Identify which cell holds the provided text, then report its (x, y) central coordinate. 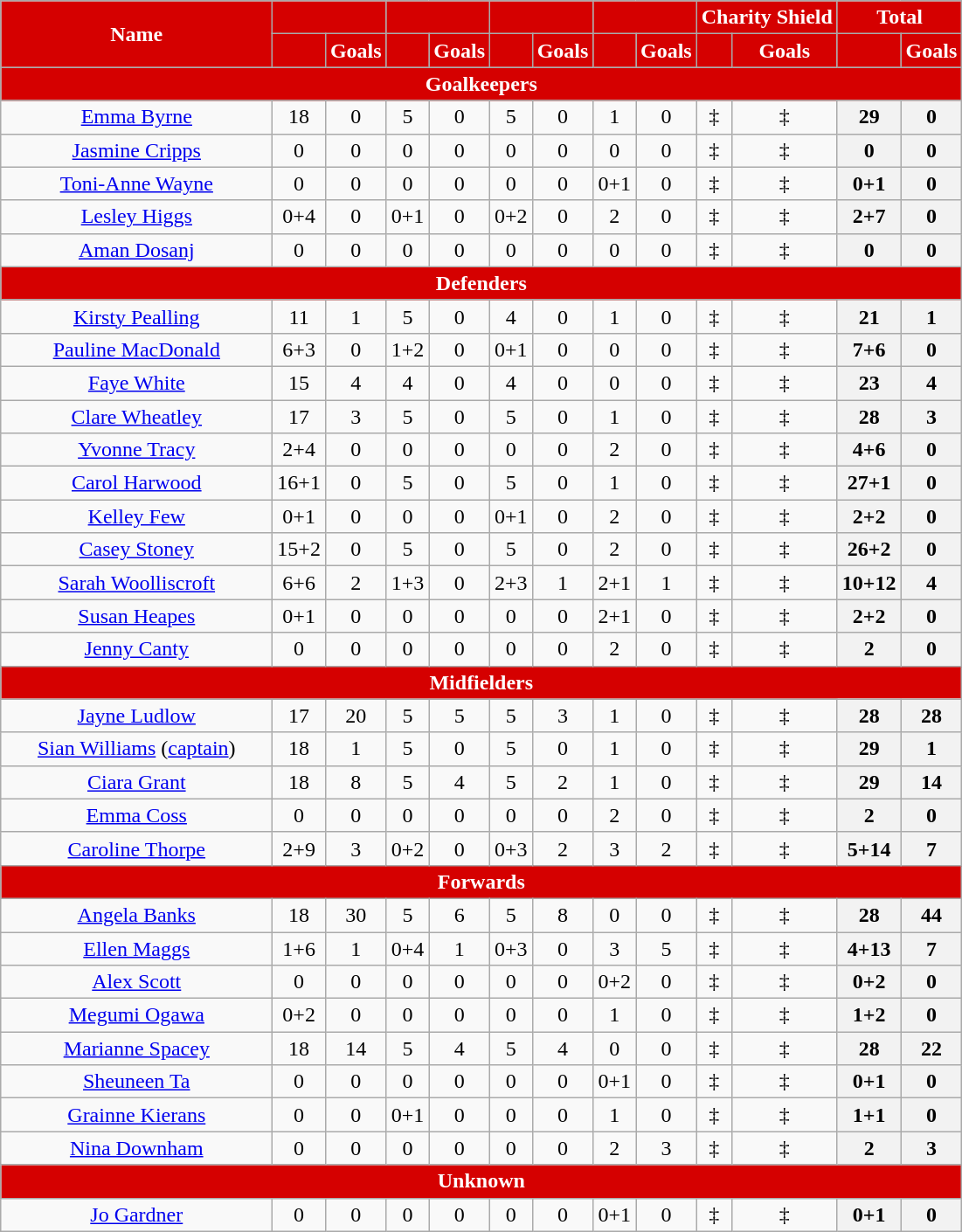
Emma Coss (136, 815)
Toni-Anne Wayne (136, 183)
Angela Banks (136, 915)
Faye White (136, 383)
Sheuneen Ta (136, 1082)
1+3 (407, 583)
Jenny Canty (136, 649)
4+13 (869, 948)
Midfielders (481, 682)
1+6 (299, 948)
4+6 (869, 450)
Megumi Ogawa (136, 1015)
Name (136, 34)
Nina Downham (136, 1148)
44 (931, 915)
Ellen Maggs (136, 948)
10+12 (869, 583)
23 (869, 383)
20 (356, 716)
Grainne Kierans (136, 1115)
5+14 (869, 848)
6+6 (299, 583)
Defenders (481, 283)
Caroline Thorpe (136, 848)
Goalkeepers (481, 84)
Jayne Ludlow (136, 716)
Ciara Grant (136, 782)
11 (299, 316)
Charity Shield (767, 17)
Unknown (481, 1181)
15 (299, 383)
Kelley Few (136, 516)
Jasmine Cripps (136, 150)
Sian Williams (captain) (136, 749)
26+2 (869, 550)
1+1 (869, 1115)
Emma Byrne (136, 117)
Alex Scott (136, 982)
Marianne Spacey (136, 1049)
Yvonne Tracy (136, 450)
Total (899, 17)
27+1 (869, 483)
6 (460, 915)
2+9 (299, 848)
Clare Wheatley (136, 417)
22 (931, 1049)
Carol Harwood (136, 483)
Pauline MacDonald (136, 350)
Jo Gardner (136, 1215)
Aman Dosanj (136, 250)
Kirsty Pealling (136, 316)
2+7 (869, 217)
Sarah Woolliscroft (136, 583)
21 (869, 316)
7+6 (869, 350)
Casey Stoney (136, 550)
2+4 (299, 450)
Susan Heapes (136, 616)
30 (356, 915)
15+2 (299, 550)
6+3 (299, 350)
2+3 (512, 583)
Lesley Higgs (136, 217)
Forwards (481, 882)
16+1 (299, 483)
